Provide the (x, y) coordinate of the cell's center where the given text is located.  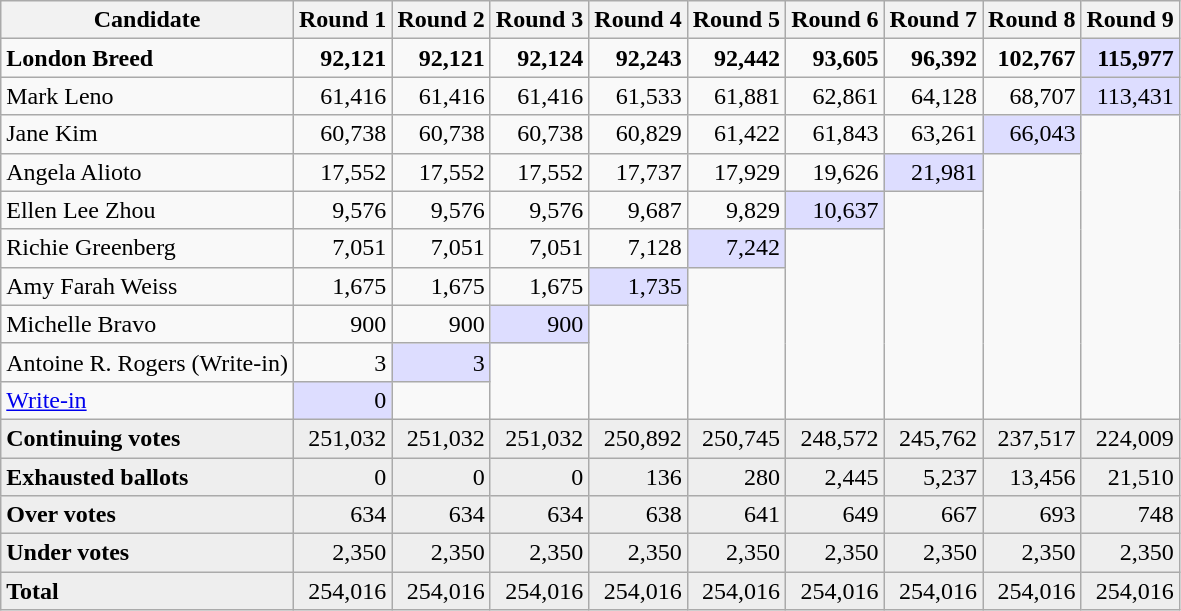
Round 3 (539, 20)
641 (736, 515)
63,261 (933, 134)
Round 7 (933, 20)
Round 9 (1130, 20)
Under votes (148, 553)
Round 8 (1032, 20)
Over votes (148, 515)
61,881 (736, 96)
Continuing votes (148, 438)
250,892 (638, 438)
61,422 (736, 134)
Michelle Bravo (148, 324)
248,572 (835, 438)
64,128 (933, 96)
13,456 (1032, 477)
Jane Kim (148, 134)
96,392 (933, 58)
60,829 (638, 134)
92,124 (539, 58)
649 (835, 515)
Round 6 (835, 20)
9,687 (638, 210)
7,242 (736, 248)
693 (1032, 515)
17,929 (736, 172)
21,510 (1130, 477)
17,737 (638, 172)
19,626 (835, 172)
68,707 (1032, 96)
7,128 (638, 248)
Exhausted ballots (148, 477)
Round 4 (638, 20)
Total (148, 591)
224,009 (1130, 438)
667 (933, 515)
638 (638, 515)
Round 2 (441, 20)
245,762 (933, 438)
280 (736, 477)
Mark Leno (148, 96)
237,517 (1032, 438)
Ellen Lee Zhou (148, 210)
1,735 (638, 286)
Round 1 (342, 20)
250,745 (736, 438)
10,637 (835, 210)
61,843 (835, 134)
66,043 (1032, 134)
102,767 (1032, 58)
Round 5 (736, 20)
93,605 (835, 58)
2,445 (835, 477)
Antoine R. Rogers (Write-in) (148, 362)
62,861 (835, 96)
115,977 (1130, 58)
5,237 (933, 477)
London Breed (148, 58)
Candidate (148, 20)
113,431 (1130, 96)
Write-in (148, 400)
Amy Farah Weiss (148, 286)
92,442 (736, 58)
Richie Greenberg (148, 248)
9,829 (736, 210)
61,533 (638, 96)
92,243 (638, 58)
21,981 (933, 172)
748 (1130, 515)
Angela Alioto (148, 172)
136 (638, 477)
